Search for the cell housing the specified text and yield its [x, y] center coordinate. 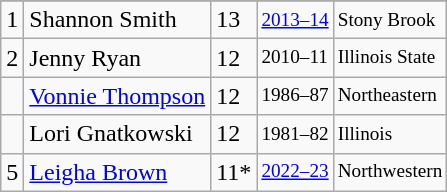
2010–11 [295, 58]
5 [12, 172]
1981–82 [295, 134]
Vonnie Thompson [118, 96]
Stony Brook [390, 20]
2022–23 [295, 172]
1986–87 [295, 96]
Jenny Ryan [118, 58]
11* [234, 172]
Lori Gnatkowski [118, 134]
13 [234, 20]
Northwestern [390, 172]
Illinois [390, 134]
2 [12, 58]
2013–14 [295, 20]
Shannon Smith [118, 20]
Northeastern [390, 96]
Illinois State [390, 58]
Leigha Brown [118, 172]
1 [12, 20]
